Capture the cell that displays the provided text and extract its [x, y] central coordinate. 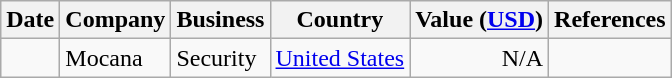
Business [220, 20]
Company [116, 20]
References [610, 20]
N/A [480, 58]
Security [220, 58]
Value (USD) [480, 20]
Mocana [116, 58]
United States [340, 58]
Date [30, 20]
Country [340, 20]
